Return (X, Y) of the center of cell containing provided text 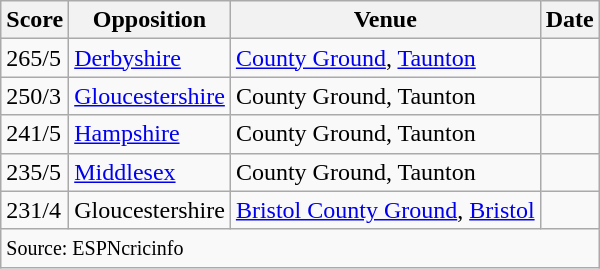
265/5 (35, 58)
241/5 (35, 134)
Score (35, 20)
Venue (385, 20)
231/4 (35, 210)
235/5 (35, 172)
Hampshire (150, 134)
Middlesex (150, 172)
Date (570, 20)
Bristol County Ground, Bristol (385, 210)
Opposition (150, 20)
Source: ESPNcricinfo (300, 248)
Derbyshire (150, 58)
250/3 (35, 96)
